Detect which cell encompasses the target text, then output its (X, Y) center coordinate. 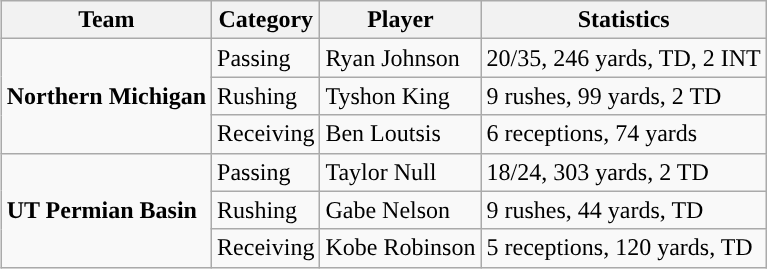
20/35, 246 yards, TD, 2 INT (624, 58)
UT Permian Basin (106, 210)
6 receptions, 74 yards (624, 134)
Player (400, 20)
9 rushes, 99 yards, 2 TD (624, 96)
9 rushes, 44 yards, TD (624, 210)
Northern Michigan (106, 96)
Statistics (624, 20)
Gabe Nelson (400, 210)
Tyshon King (400, 96)
Kobe Robinson (400, 248)
Taylor Null (400, 172)
5 receptions, 120 yards, TD (624, 248)
Ryan Johnson (400, 58)
Team (106, 20)
Ben Loutsis (400, 134)
18/24, 303 yards, 2 TD (624, 172)
Category (266, 20)
